Capture the cell that displays the provided text and extract its [x, y] central coordinate. 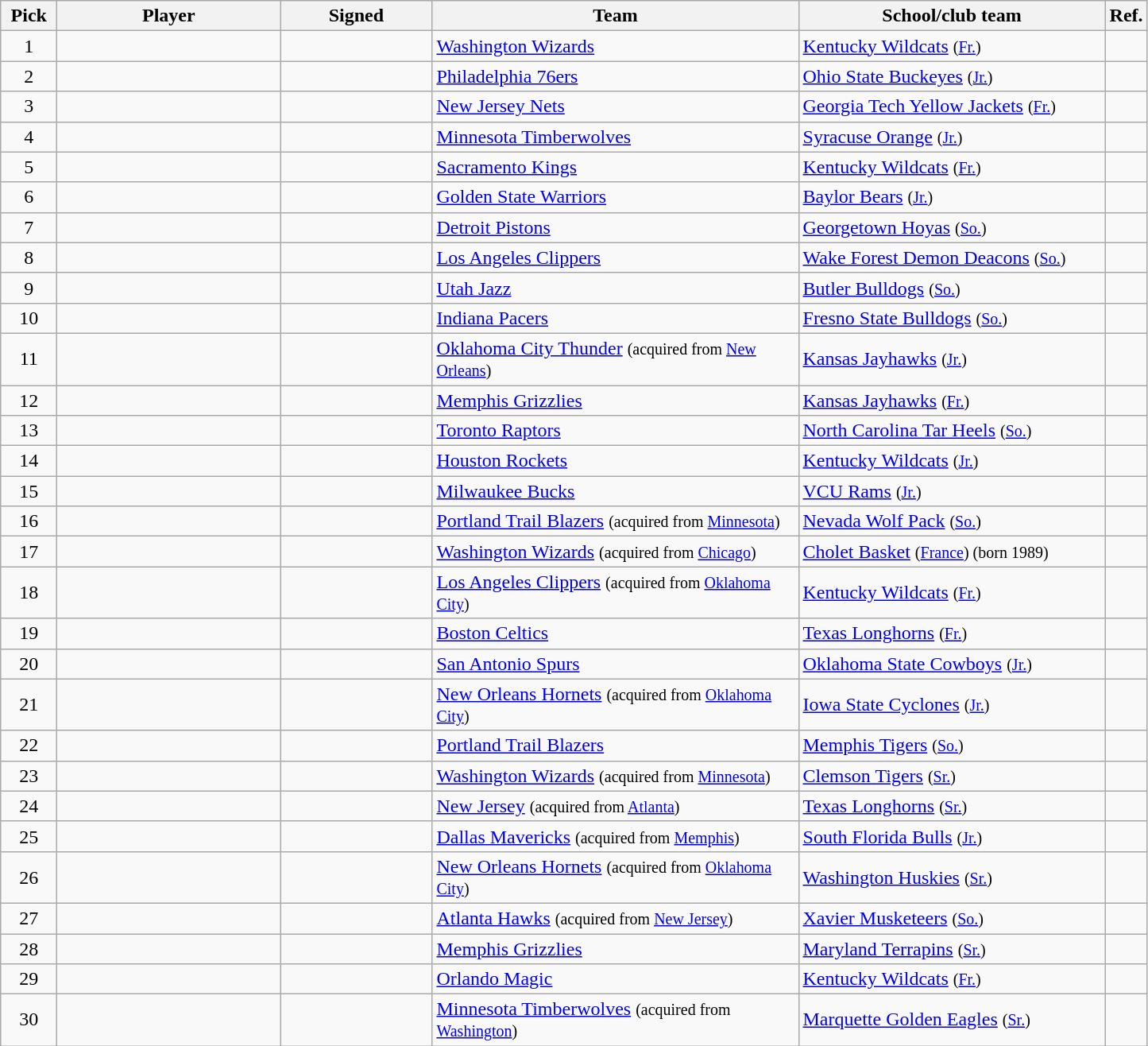
Kansas Jayhawks (Fr.) [952, 400]
Butler Bulldogs (So.) [952, 288]
Portland Trail Blazers [615, 746]
Minnesota Timberwolves (acquired from Washington) [615, 1021]
3 [29, 107]
Washington Wizards (acquired from Minnesota) [615, 776]
23 [29, 776]
Los Angeles Clippers (acquired from Oklahoma City) [615, 593]
Cholet Basket (France) (born 1989) [952, 552]
16 [29, 521]
7 [29, 227]
6 [29, 197]
9 [29, 288]
Boston Celtics [615, 633]
14 [29, 461]
Nevada Wolf Pack (So.) [952, 521]
8 [29, 258]
Kentucky Wildcats (Jr.) [952, 461]
Georgetown Hoyas (So.) [952, 227]
Clemson Tigers (Sr.) [952, 776]
Fresno State Bulldogs (So.) [952, 318]
Milwaukee Bucks [615, 491]
5 [29, 167]
North Carolina Tar Heels (So.) [952, 431]
Baylor Bears (Jr.) [952, 197]
Texas Longhorns (Fr.) [952, 633]
Washington Wizards [615, 46]
New Jersey Nets [615, 107]
Washington Wizards (acquired from Chicago) [615, 552]
26 [29, 877]
29 [29, 979]
Golden State Warriors [615, 197]
Houston Rockets [615, 461]
Ref. [1127, 16]
Utah Jazz [615, 288]
Signed [356, 16]
Oklahoma City Thunder (acquired from New Orleans) [615, 359]
Kansas Jayhawks (Jr.) [952, 359]
Syracuse Orange (Jr.) [952, 137]
Memphis Tigers (So.) [952, 746]
Team [615, 16]
New Jersey (acquired from Atlanta) [615, 806]
22 [29, 746]
Dallas Mavericks (acquired from Memphis) [615, 836]
Detroit Pistons [615, 227]
1 [29, 46]
Washington Huskies (Sr.) [952, 877]
Maryland Terrapins (Sr.) [952, 948]
Marquette Golden Eagles (Sr.) [952, 1021]
Atlanta Hawks (acquired from New Jersey) [615, 918]
17 [29, 552]
13 [29, 431]
Texas Longhorns (Sr.) [952, 806]
Pick [29, 16]
28 [29, 948]
Minnesota Timberwolves [615, 137]
Xavier Musketeers (So.) [952, 918]
Wake Forest Demon Deacons (So.) [952, 258]
11 [29, 359]
School/club team [952, 16]
25 [29, 836]
South Florida Bulls (Jr.) [952, 836]
Georgia Tech Yellow Jackets (Fr.) [952, 107]
Orlando Magic [615, 979]
20 [29, 664]
4 [29, 137]
21 [29, 704]
10 [29, 318]
Los Angeles Clippers [615, 258]
12 [29, 400]
Oklahoma State Cowboys (Jr.) [952, 664]
Indiana Pacers [615, 318]
30 [29, 1021]
15 [29, 491]
San Antonio Spurs [615, 664]
2 [29, 76]
24 [29, 806]
VCU Rams (Jr.) [952, 491]
18 [29, 593]
Philadelphia 76ers [615, 76]
Portland Trail Blazers (acquired from Minnesota) [615, 521]
Ohio State Buckeyes (Jr.) [952, 76]
19 [29, 633]
Player [168, 16]
Iowa State Cyclones (Jr.) [952, 704]
Toronto Raptors [615, 431]
Sacramento Kings [615, 167]
27 [29, 918]
